For the text-containing cell, return its midpoint in [x, y] coordinate format. 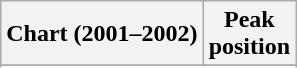
Chart (2001–2002) [102, 34]
Peakposition [249, 34]
